Extract the [x, y] coordinate from the center of the cell holding the provided text.  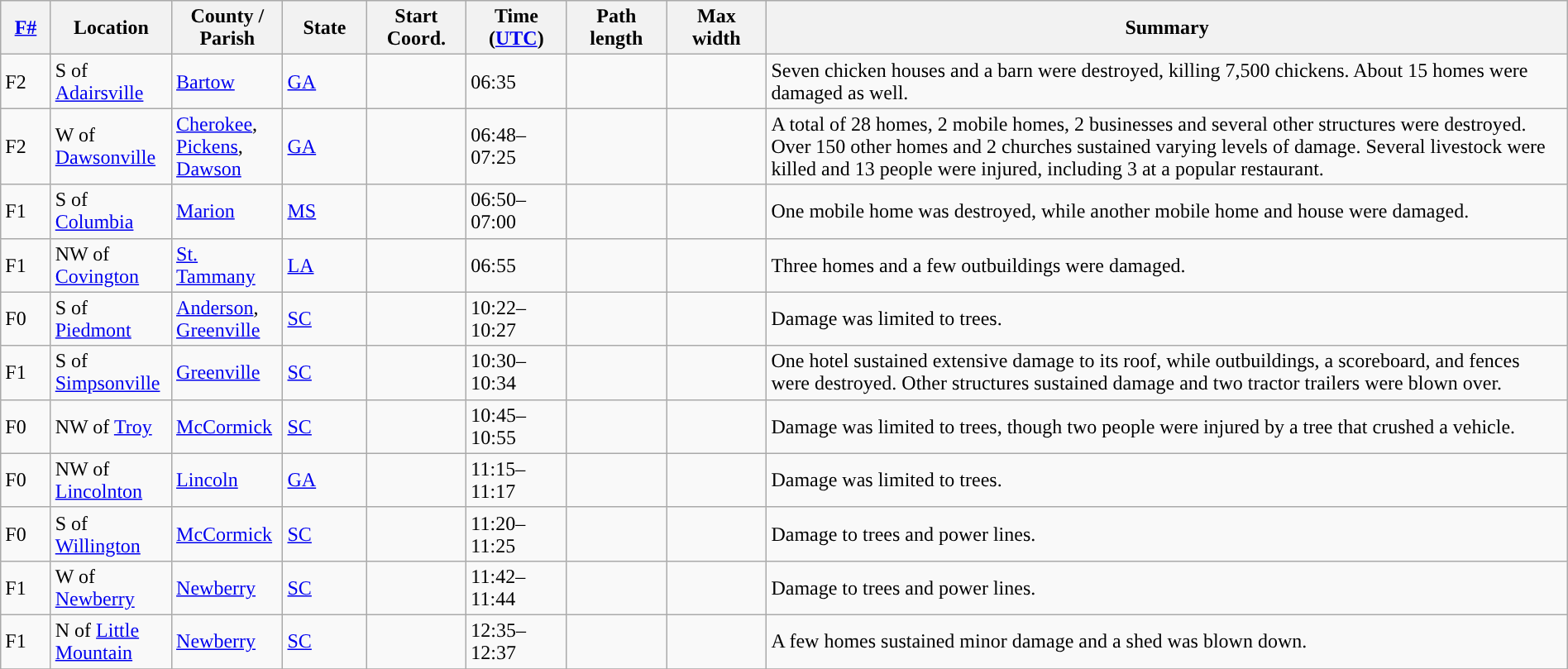
Marion [227, 212]
One mobile home was destroyed, while another mobile home and house were damaged. [1167, 212]
NW of Lincolnton [111, 480]
Cherokee, Pickens, Dawson [227, 146]
A few homes sustained minor damage and a shed was blown down. [1167, 642]
S of Simpsonville [111, 372]
06:55 [516, 265]
Three homes and a few outbuildings were damaged. [1167, 265]
Lincoln [227, 480]
11:20–11:25 [516, 534]
S of Piedmont [111, 319]
10:30–10:34 [516, 372]
S of Adairsville [111, 81]
Time (UTC) [516, 28]
10:45–10:55 [516, 427]
Bartow [227, 81]
Summary [1167, 28]
11:42–11:44 [516, 587]
NW of Covington [111, 265]
S of Willington [111, 534]
Location [111, 28]
County / Parish [227, 28]
06:35 [516, 81]
12:35–12:37 [516, 642]
Path length [617, 28]
St. Tammany [227, 265]
NW of Troy [111, 427]
S of Columbia [111, 212]
Greenville [227, 372]
State [324, 28]
06:48–07:25 [516, 146]
Start Coord. [417, 28]
10:22–10:27 [516, 319]
MS [324, 212]
06:50–07:00 [516, 212]
LA [324, 265]
11:15–11:17 [516, 480]
Anderson, Greenville [227, 319]
N of Little Mountain [111, 642]
W of Newberry [111, 587]
F# [26, 28]
W of Dawsonville [111, 146]
Max width [716, 28]
Damage was limited to trees, though two people were injured by a tree that crushed a vehicle. [1167, 427]
Seven chicken houses and a barn were destroyed, killing 7,500 chickens. About 15 homes were damaged as well. [1167, 81]
